Return (X, Y) of the center of cell containing provided text 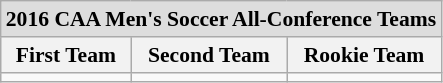
2016 CAA Men's Soccer All-Conference Teams (221, 19)
First Team (66, 55)
Second Team (209, 55)
Rookie Team (364, 55)
